Detect which cell encompasses the target text, then output its (x, y) center coordinate. 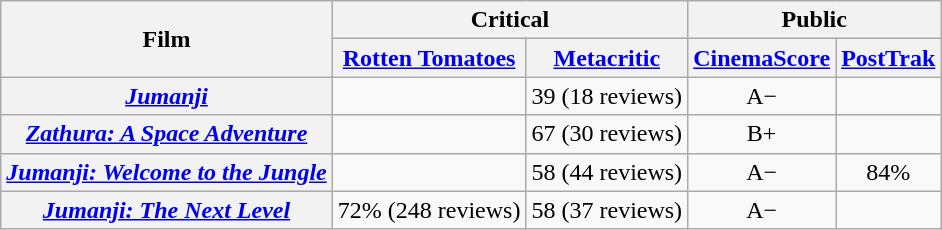
84% (888, 172)
72% (248 reviews) (429, 210)
B+ (762, 134)
Rotten Tomatoes (429, 58)
Critical (510, 20)
Jumanji (167, 96)
58 (37 reviews) (607, 210)
58 (44 reviews) (607, 172)
Jumanji: The Next Level (167, 210)
Metacritic (607, 58)
CinemaScore (762, 58)
39 (18 reviews) (607, 96)
Jumanji: Welcome to the Jungle (167, 172)
Public (814, 20)
PostTrak (888, 58)
Film (167, 39)
Zathura: A Space Adventure (167, 134)
67 (30 reviews) (607, 134)
